Detect which cell encompasses the target text, then output its (x, y) center coordinate. 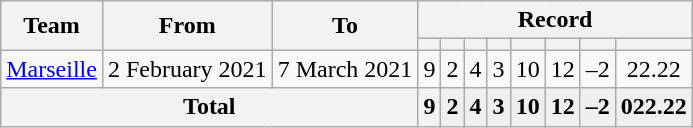
From (187, 26)
Marseille (52, 69)
Team (52, 26)
7 March 2021 (345, 69)
2 February 2021 (187, 69)
Record (555, 20)
022.22 (654, 107)
22.22 (654, 69)
Total (210, 107)
To (345, 26)
